Return [x, y] of the center of cell containing provided text 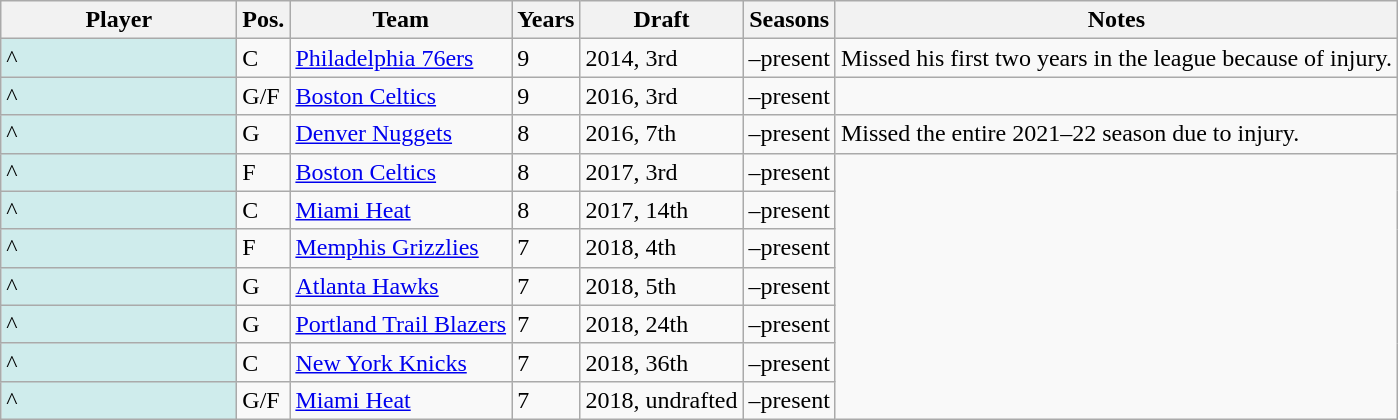
Player [119, 20]
Denver Nuggets [401, 134]
2016, 3rd [662, 96]
Pos. [264, 20]
Atlanta Hawks [401, 286]
2017, 3rd [662, 172]
Portland Trail Blazers [401, 324]
2014, 3rd [662, 58]
2018, 24th [662, 324]
2017, 14th [662, 210]
2018, undrafted [662, 400]
Draft [662, 20]
2018, 4th [662, 248]
Memphis Grizzlies [401, 248]
New York Knicks [401, 362]
Missed the entire 2021–22 season due to injury. [1116, 134]
Missed his first two years in the league because of injury. [1116, 58]
Years [546, 20]
Seasons [789, 20]
Notes [1116, 20]
Philadelphia 76ers [401, 58]
2016, 7th [662, 134]
2018, 36th [662, 362]
Team [401, 20]
2018, 5th [662, 286]
